Scan for the cell matching the given text and deliver its (X, Y) coordinate at center. 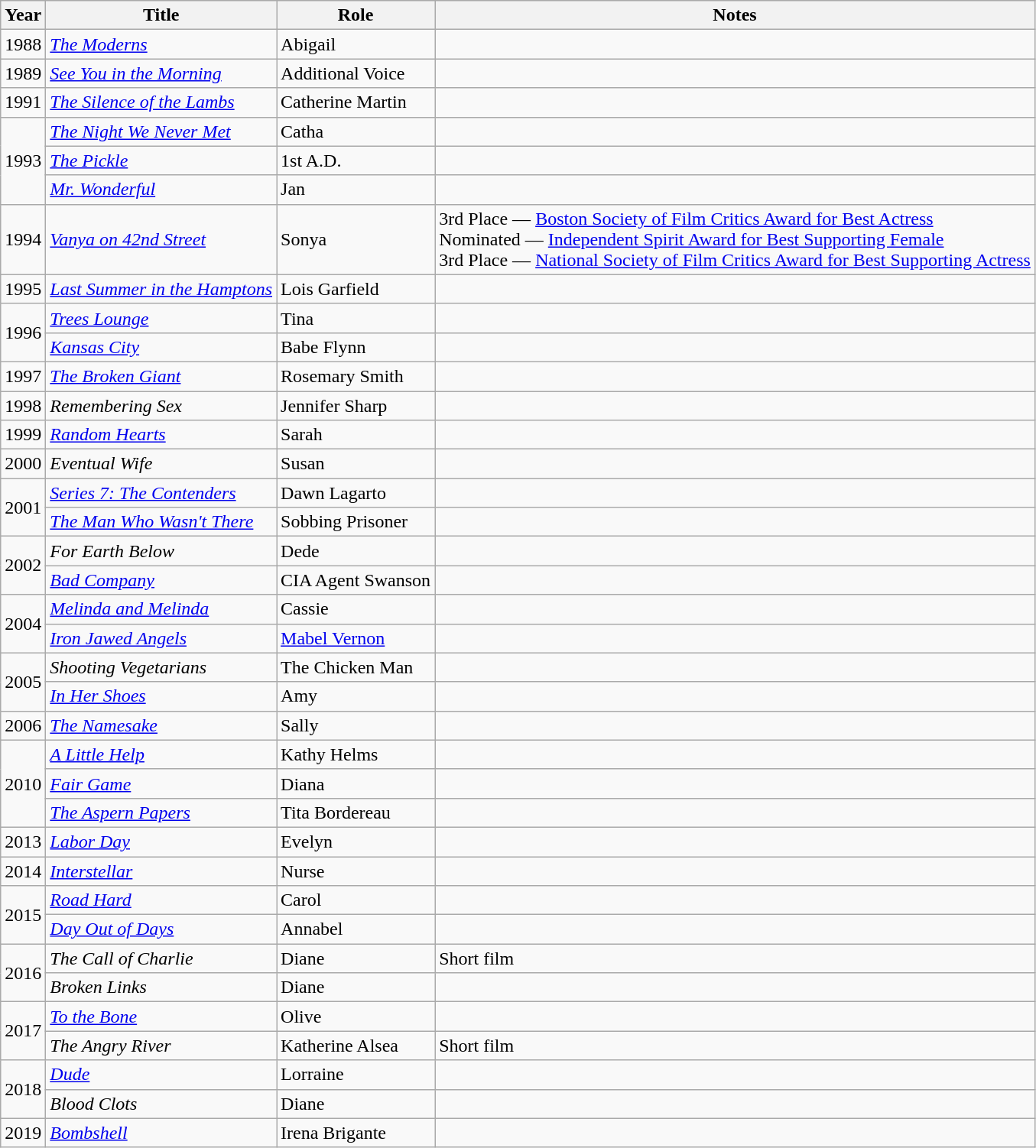
1997 (23, 376)
Trees Lounge (161, 318)
2016 (23, 973)
Random Hearts (161, 435)
The Aspern Papers (161, 812)
For Earth Below (161, 551)
Olive (356, 1017)
Road Hard (161, 900)
1988 (23, 44)
2017 (23, 1031)
Mr. Wonderful (161, 190)
Susan (356, 464)
Annabel (356, 929)
1991 (23, 102)
Title (161, 15)
2002 (23, 566)
Eventual Wife (161, 464)
Last Summer in the Hamptons (161, 289)
Kansas City (161, 347)
Jan (356, 190)
Shooting Vegetarians (161, 667)
Broken Links (161, 987)
Fair Game (161, 783)
Mabel Vernon (356, 638)
Role (356, 15)
Kathy Helms (356, 754)
Evelyn (356, 842)
Sarah (356, 435)
Year (23, 15)
2018 (23, 1089)
2001 (23, 508)
Sobbing Prisoner (356, 522)
Dude (161, 1075)
Vanya on 42nd Street (161, 239)
Jennifer Sharp (356, 406)
1989 (23, 73)
Bad Company (161, 580)
Remembering Sex (161, 406)
Amy (356, 696)
The Pickle (161, 161)
The Namesake (161, 725)
Lorraine (356, 1075)
2000 (23, 464)
Bombshell (161, 1133)
Blood Clots (161, 1104)
Tina (356, 318)
1998 (23, 406)
1995 (23, 289)
Labor Day (161, 842)
2006 (23, 725)
The Angry River (161, 1046)
Abigail (356, 44)
Interstellar (161, 871)
Irena Brigante (356, 1133)
Dede (356, 551)
Carol (356, 900)
Lois Garfield (356, 289)
Babe Flynn (356, 347)
2010 (23, 783)
1996 (23, 332)
Katherine Alsea (356, 1046)
Dawn Lagarto (356, 493)
Series 7: The Contenders (161, 493)
Tita Bordereau (356, 812)
Cassie (356, 609)
Nurse (356, 871)
1999 (23, 435)
A Little Help (161, 754)
The Night We Never Met (161, 131)
Catherine Martin (356, 102)
2004 (23, 624)
1993 (23, 161)
Additional Voice (356, 73)
To the Bone (161, 1017)
Catha (356, 131)
See You in the Morning (161, 73)
2015 (23, 915)
Iron Jawed Angels (161, 638)
The Man Who Wasn't There (161, 522)
The Silence of the Lambs (161, 102)
The Call of Charlie (161, 958)
Sally (356, 725)
1994 (23, 239)
Sonya (356, 239)
2019 (23, 1133)
2005 (23, 682)
In Her Shoes (161, 696)
The Broken Giant (161, 376)
1st A.D. (356, 161)
Day Out of Days (161, 929)
Notes (736, 15)
2014 (23, 871)
CIA Agent Swanson (356, 580)
Diana (356, 783)
The Chicken Man (356, 667)
Rosemary Smith (356, 376)
The Moderns (161, 44)
Melinda and Melinda (161, 609)
2013 (23, 842)
